Find where the given text appears and provide that cell's center as (X, Y) coordinate. 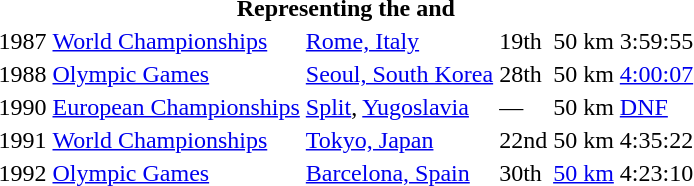
Rome, Italy (399, 41)
Seoul, South Korea (399, 74)
3:59:55 (656, 41)
European Championships (176, 107)
Tokyo, Japan (399, 140)
19th (524, 41)
DNF (656, 107)
— (524, 107)
22nd (524, 140)
Olympic Games (176, 74)
Split, Yugoslavia (399, 107)
4:00:07 (656, 74)
28th (524, 74)
4:35:22 (656, 140)
